Locate the cell with the specified text and output its [x, y] center coordinate. 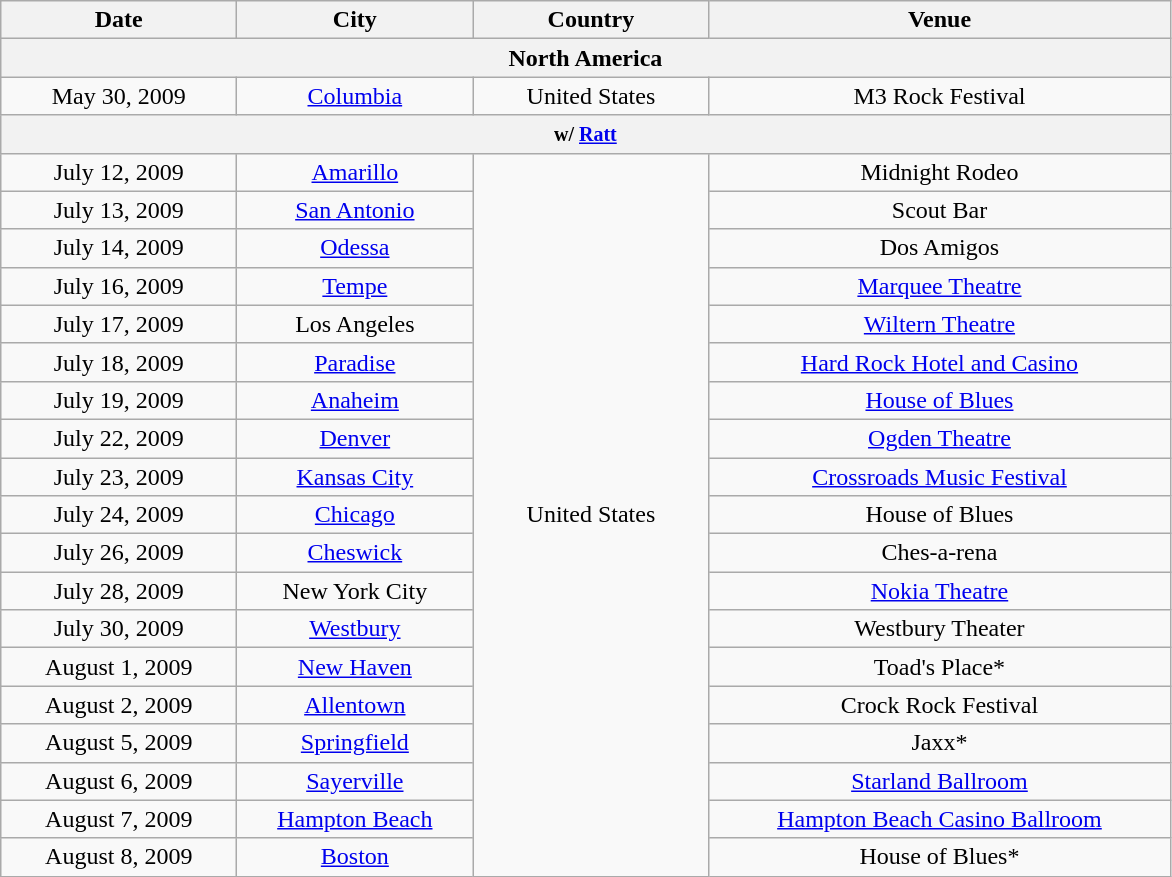
Los Angeles [355, 324]
Hard Rock Hotel and Casino [940, 362]
Nokia Theatre [940, 591]
August 6, 2009 [119, 781]
Marquee Theatre [940, 286]
Paradise [355, 362]
July 17, 2009 [119, 324]
Country [591, 20]
August 2, 2009 [119, 705]
Hampton Beach [355, 819]
Dos Amigos [940, 248]
Kansas City [355, 477]
Westbury Theater [940, 629]
New Haven [355, 667]
Cheswick [355, 553]
July 26, 2009 [119, 553]
Ogden Theatre [940, 438]
Anaheim [355, 400]
Crossroads Music Festival [940, 477]
Columbia [355, 96]
July 14, 2009 [119, 248]
July 30, 2009 [119, 629]
July 23, 2009 [119, 477]
July 18, 2009 [119, 362]
M3 Rock Festival [940, 96]
Ches-a-rena [940, 553]
May 30, 2009 [119, 96]
July 12, 2009 [119, 172]
Midnight Rodeo [940, 172]
House of Blues* [940, 857]
August 7, 2009 [119, 819]
July 19, 2009 [119, 400]
New York City [355, 591]
Jaxx* [940, 743]
Scout Bar [940, 210]
Wiltern Theatre [940, 324]
Venue [940, 20]
July 13, 2009 [119, 210]
July 22, 2009 [119, 438]
Date [119, 20]
Boston [355, 857]
Sayerville [355, 781]
July 24, 2009 [119, 515]
Chicago [355, 515]
July 28, 2009 [119, 591]
Allentown [355, 705]
August 8, 2009 [119, 857]
Tempe [355, 286]
Starland Ballroom [940, 781]
City [355, 20]
Denver [355, 438]
Westbury [355, 629]
North America [586, 58]
Toad's Place* [940, 667]
Springfield [355, 743]
w/ Ratt [586, 134]
August 5, 2009 [119, 743]
Amarillo [355, 172]
San Antonio [355, 210]
Hampton Beach Casino Ballroom [940, 819]
August 1, 2009 [119, 667]
Odessa [355, 248]
Crock Rock Festival [940, 705]
July 16, 2009 [119, 286]
